Locate the cell with the specified text and output its (x, y) center coordinate. 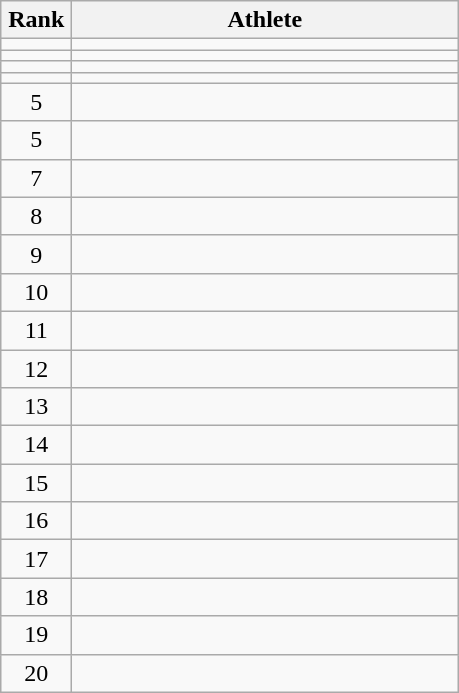
9 (36, 254)
Rank (36, 20)
16 (36, 521)
18 (36, 597)
17 (36, 559)
20 (36, 673)
11 (36, 330)
13 (36, 407)
14 (36, 445)
10 (36, 292)
19 (36, 635)
8 (36, 216)
12 (36, 369)
7 (36, 178)
15 (36, 483)
Athlete (265, 20)
